Return the (x, y) coordinate for the center point of the cell that contains the specified text.  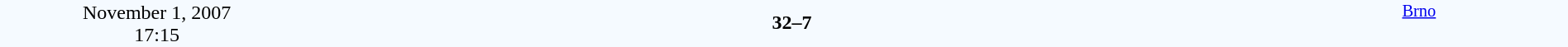
Brno (1419, 23)
November 1, 200717:15 (157, 23)
32–7 (791, 22)
